Identify which cell holds the provided text, then report its [x, y] central coordinate. 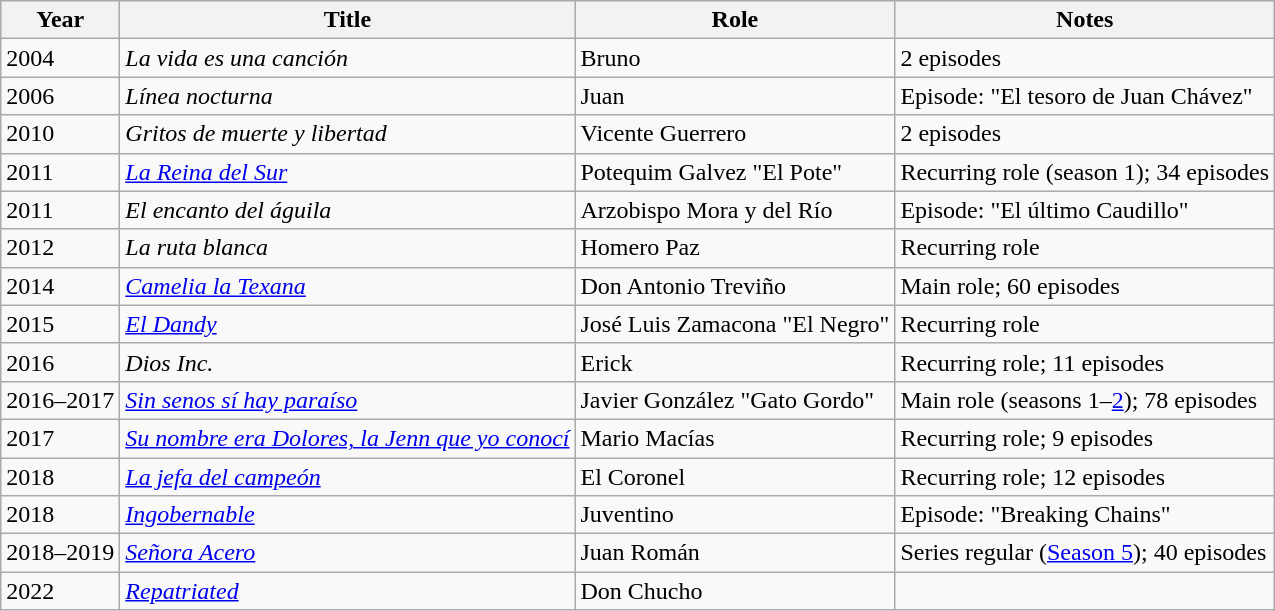
Main role (seasons 1–2); 78 episodes [1085, 400]
José Luis Zamacona "El Negro" [735, 324]
Dios Inc. [348, 362]
Recurring role; 11 episodes [1085, 362]
Potequim Galvez "El Pote" [735, 172]
2015 [60, 324]
Recurring role; 12 episodes [1085, 477]
Línea nocturna [348, 96]
Don Antonio Treviño [735, 286]
Camelia la Texana [348, 286]
Series regular (Season 5); 40 episodes [1085, 553]
Recurring role; 9 episodes [1085, 438]
Bruno [735, 58]
Repatriated [348, 591]
El Coronel [735, 477]
Recurring role (season 1); 34 episodes [1085, 172]
Gritos de muerte y libertad [348, 134]
2018–2019 [60, 553]
Notes [1085, 20]
2004 [60, 58]
Role [735, 20]
Su nombre era Dolores, la Jenn que yo conocí [348, 438]
Sin senos sí hay paraíso [348, 400]
Episode: "Breaking Chains" [1085, 515]
El Dandy [348, 324]
2012 [60, 248]
2017 [60, 438]
La ruta blanca [348, 248]
Don Chucho [735, 591]
Erick [735, 362]
Arzobispo Mora y del Río [735, 210]
Vicente Guerrero [735, 134]
Homero Paz [735, 248]
2016 [60, 362]
Javier González "Gato Gordo" [735, 400]
Juventino [735, 515]
Main role; 60 episodes [1085, 286]
2014 [60, 286]
Ingobernable [348, 515]
Episode: "El último Caudillo" [1085, 210]
Mario Macías [735, 438]
Juan Román [735, 553]
Señora Acero [348, 553]
2022 [60, 591]
La vida es una canción [348, 58]
2006 [60, 96]
Juan [735, 96]
El encanto del águila [348, 210]
Episode: "El tesoro de Juan Chávez" [1085, 96]
Year [60, 20]
2010 [60, 134]
2016–2017 [60, 400]
Title [348, 20]
La jefa del campeón [348, 477]
La Reina del Sur [348, 172]
